Identify which cell holds the provided text, then report its (x, y) central coordinate. 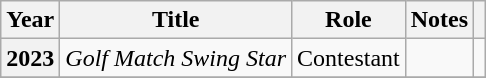
Notes (439, 20)
Role (349, 20)
Title (176, 20)
Year (30, 20)
Contestant (349, 58)
2023 (30, 58)
Golf Match Swing Star (176, 58)
